Scan for the cell matching the given text and deliver its [X, Y] coordinate at center. 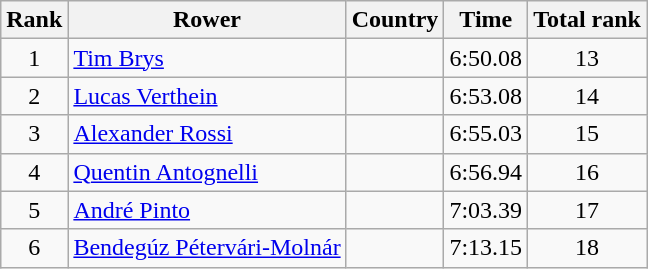
Rank [34, 20]
5 [34, 210]
7:03.39 [486, 210]
15 [588, 134]
Rower [207, 20]
2 [34, 96]
Bendegúz Pétervári-Molnár [207, 248]
Time [486, 20]
14 [588, 96]
4 [34, 172]
6:56.94 [486, 172]
André Pinto [207, 210]
Country [395, 20]
13 [588, 58]
Lucas Verthein [207, 96]
6 [34, 248]
6:55.03 [486, 134]
18 [588, 248]
1 [34, 58]
Alexander Rossi [207, 134]
6:53.08 [486, 96]
3 [34, 134]
Total rank [588, 20]
Tim Brys [207, 58]
7:13.15 [486, 248]
16 [588, 172]
Quentin Antognelli [207, 172]
6:50.08 [486, 58]
17 [588, 210]
